Determine the (X, Y) coordinate at the center of the cell enclosing the given text.  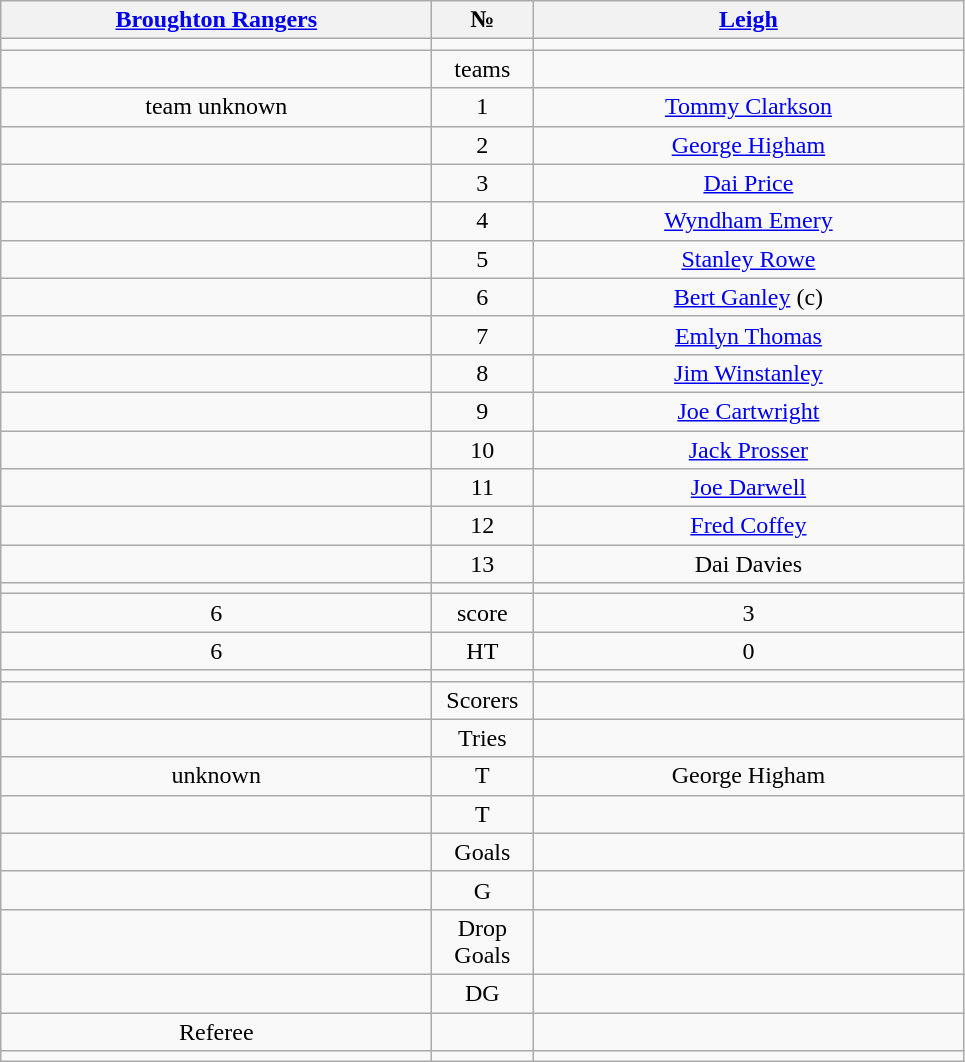
11 (482, 488)
№ (482, 20)
Leigh (748, 20)
Broughton Rangers (216, 20)
10 (482, 449)
5 (482, 259)
Bert Ganley (c) (748, 297)
teams (482, 69)
7 (482, 335)
team unknown (216, 107)
Jack Prosser (748, 449)
2 (482, 145)
Tries (482, 738)
13 (482, 564)
Fred Coffey (748, 526)
Emlyn Thomas (748, 335)
score (482, 613)
Stanley Rowe (748, 259)
Dai Price (748, 183)
Drop Goals (482, 942)
8 (482, 373)
4 (482, 221)
Tommy Clarkson (748, 107)
Goals (482, 852)
Referee (216, 1031)
G (482, 890)
Scorers (482, 700)
DG (482, 993)
9 (482, 411)
HT (482, 651)
Jim Winstanley (748, 373)
Joe Darwell (748, 488)
unknown (216, 776)
1 (482, 107)
Wyndham Emery (748, 221)
Joe Cartwright (748, 411)
0 (748, 651)
12 (482, 526)
Dai Davies (748, 564)
